Capture the cell that displays the provided text and extract its (X, Y) central coordinate. 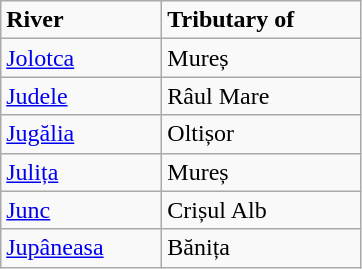
Julița (82, 172)
Bănița (262, 248)
River (82, 20)
Oltișor (262, 134)
Jolotca (82, 58)
Crișul Alb (262, 210)
Jupâneasa (82, 248)
Junc (82, 210)
Judele (82, 96)
Jugălia (82, 134)
Râul Mare (262, 96)
Tributary of (262, 20)
